From the cell containing the given text, extract its center point as [x, y] coordinate. 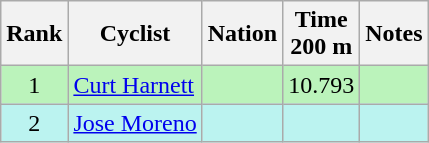
Notes [394, 34]
Rank [34, 34]
Curt Harnett [135, 85]
Time200 m [322, 34]
Nation [242, 34]
Cyclist [135, 34]
10.793 [322, 85]
2 [34, 123]
Jose Moreno [135, 123]
1 [34, 85]
